Search for the cell housing the specified text and yield its [X, Y] center coordinate. 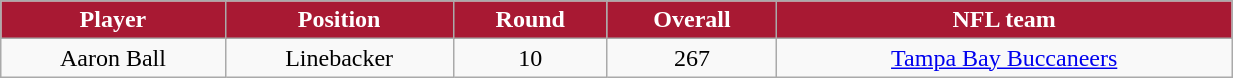
Overall [692, 20]
Round [530, 20]
Player [113, 20]
267 [692, 58]
10 [530, 58]
Aaron Ball [113, 58]
Linebacker [339, 58]
Position [339, 20]
Tampa Bay Buccaneers [1004, 58]
NFL team [1004, 20]
